Scan for the cell matching the given text and deliver its [X, Y] coordinate at center. 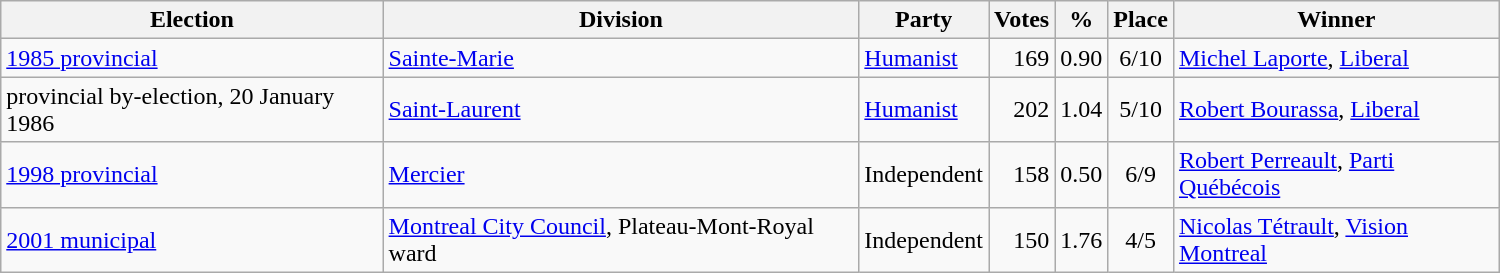
Robert Bourassa, Liberal [1336, 110]
Place [1141, 20]
Mercier [621, 174]
Sainte-Marie [621, 58]
Winner [1336, 20]
6/10 [1141, 58]
Michel Laporte, Liberal [1336, 58]
5/10 [1141, 110]
0.50 [1082, 174]
Party [924, 20]
Division [621, 20]
1985 provincial [192, 58]
% [1082, 20]
202 [1021, 110]
Robert Perreault, Parti Québécois [1336, 174]
1.76 [1082, 240]
provincial by-election, 20 January 1986 [192, 110]
0.90 [1082, 58]
Montreal City Council, Plateau-Mont-Royal ward [621, 240]
158 [1021, 174]
Votes [1021, 20]
169 [1021, 58]
1.04 [1082, 110]
4/5 [1141, 240]
Nicolas Tétrault, Vision Montreal [1336, 240]
150 [1021, 240]
6/9 [1141, 174]
1998 provincial [192, 174]
Saint-Laurent [621, 110]
Election [192, 20]
2001 municipal [192, 240]
